Output the (X, Y) coordinate of the center of the cell containing the given text.  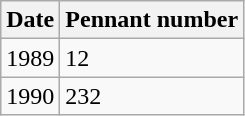
1989 (30, 58)
Date (30, 20)
12 (152, 58)
Pennant number (152, 20)
1990 (30, 96)
232 (152, 96)
